Provide the (X, Y) coordinate of the cell's center where the given text is located.  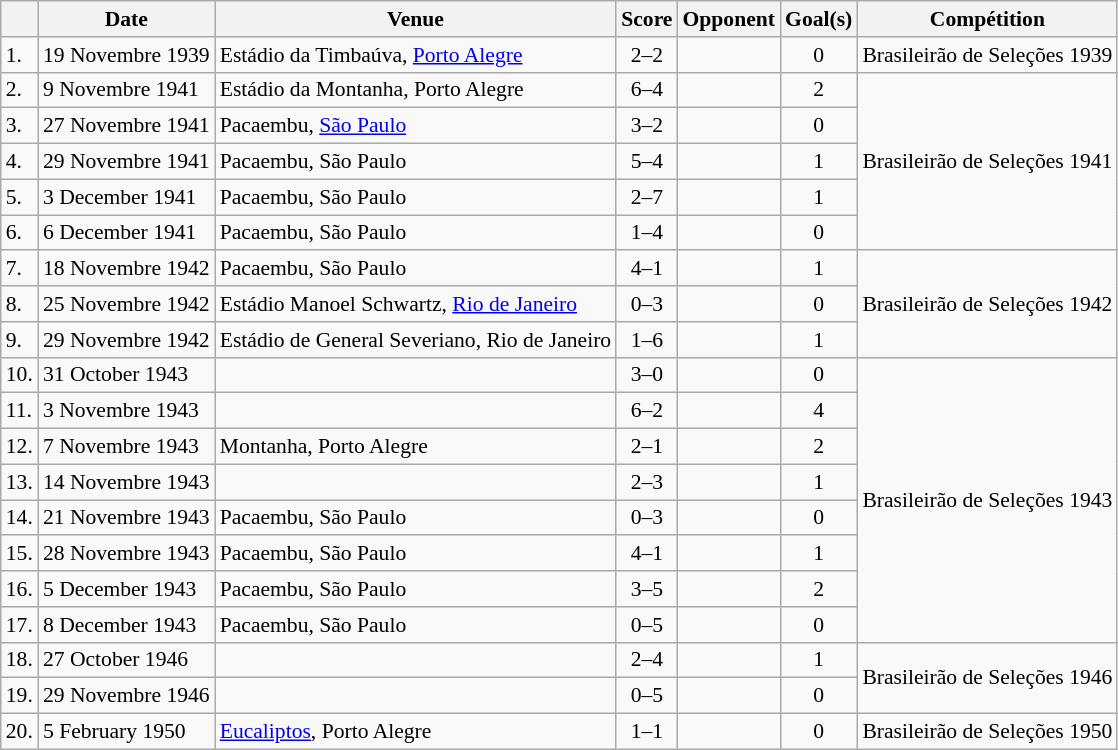
10. (20, 375)
Brasileirão de Seleções 1943 (987, 500)
1–4 (646, 233)
28 Novembre 1943 (126, 554)
18 Novembre 1942 (126, 269)
13. (20, 482)
5 February 1950 (126, 732)
5–4 (646, 162)
Eucaliptos, Porto Alegre (416, 732)
7 Novembre 1943 (126, 447)
2–7 (646, 197)
Brasileirão de Seleções 1946 (987, 678)
11. (20, 411)
Estádio Manoel Schwartz, Rio de Janeiro (416, 304)
31 October 1943 (126, 375)
2. (20, 90)
7. (20, 269)
6 December 1941 (126, 233)
8. (20, 304)
12. (20, 447)
9 Novembre 1941 (126, 90)
Brasileirão de Seleções 1942 (987, 304)
6. (20, 233)
Estádio de General Severiano, Rio de Janeiro (416, 340)
20. (20, 732)
Brasileirão de Seleções 1950 (987, 732)
3–5 (646, 589)
3–2 (646, 126)
18. (20, 660)
Venue (416, 19)
Brasileirão de Seleções 1941 (987, 161)
Montanha, Porto Alegre (416, 447)
4. (20, 162)
25 Novembre 1942 (126, 304)
29 Novembre 1941 (126, 162)
29 Novembre 1946 (126, 696)
15. (20, 554)
14. (20, 518)
27 Novembre 1941 (126, 126)
21 Novembre 1943 (126, 518)
1–1 (646, 732)
1. (20, 55)
19. (20, 696)
Compétition (987, 19)
5. (20, 197)
2–4 (646, 660)
Opponent (730, 19)
5 December 1943 (126, 589)
Date (126, 19)
3. (20, 126)
27 October 1946 (126, 660)
2–2 (646, 55)
6–2 (646, 411)
3 December 1941 (126, 197)
17. (20, 625)
16. (20, 589)
2–1 (646, 447)
Score (646, 19)
Estádio da Timbaúva, Porto Alegre (416, 55)
8 December 1943 (126, 625)
14 Novembre 1943 (126, 482)
3–0 (646, 375)
2–3 (646, 482)
19 Novembre 1939 (126, 55)
1–6 (646, 340)
29 Novembre 1942 (126, 340)
6–4 (646, 90)
9. (20, 340)
3 Novembre 1943 (126, 411)
Brasileirão de Seleções 1939 (987, 55)
Estádio da Montanha, Porto Alegre (416, 90)
4 (818, 411)
Goal(s) (818, 19)
